Capture the cell that displays the provided text and extract its (x, y) central coordinate. 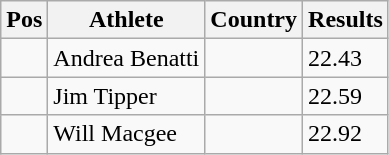
Jim Tipper (126, 96)
Country (254, 20)
22.59 (346, 96)
Results (346, 20)
22.92 (346, 134)
Andrea Benatti (126, 58)
Will Macgee (126, 134)
22.43 (346, 58)
Pos (24, 20)
Athlete (126, 20)
